Find where the given text appears and provide that cell's center as [X, Y] coordinate. 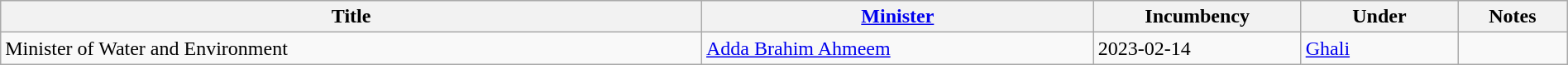
Ghali [1379, 48]
Minister [898, 17]
Adda Brahim Ahmeem [898, 48]
Notes [1513, 17]
Title [351, 17]
2023-02-14 [1198, 48]
Minister of Water and Environment [351, 48]
Incumbency [1198, 17]
Under [1379, 17]
